Output the (X, Y) coordinate of the center of the cell containing the given text.  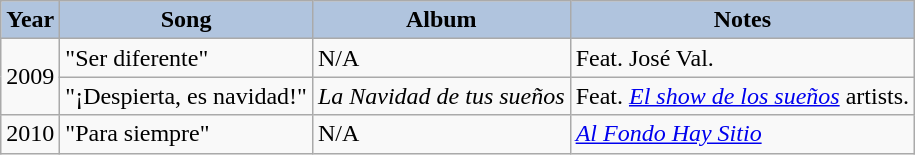
"Ser diferente" (186, 58)
2010 (30, 134)
"Para siempre" (186, 134)
2009 (30, 77)
"¡Despierta, es navidad!" (186, 96)
Year (30, 20)
La Navidad de tus sueños (441, 96)
Feat. El show de los sueños artists. (742, 96)
Song (186, 20)
Feat. José Val. (742, 58)
Album (441, 20)
Al Fondo Hay Sitio (742, 134)
Notes (742, 20)
